Provide the [X, Y] coordinate of the cell's center where the given text is located.  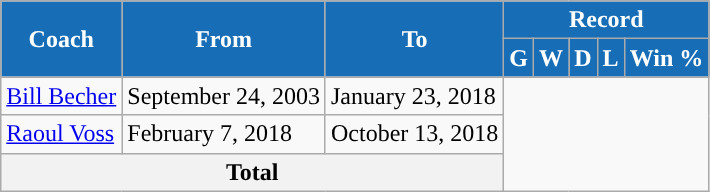
Bill Becher [62, 96]
Raoul Voss [62, 134]
Total [252, 172]
Win % [666, 58]
G [519, 58]
Record [606, 20]
L [610, 58]
D [583, 58]
To [414, 39]
W [552, 58]
January 23, 2018 [414, 96]
From [224, 39]
February 7, 2018 [224, 134]
Coach [62, 39]
September 24, 2003 [224, 96]
October 13, 2018 [414, 134]
